Capture the cell that displays the provided text and extract its [x, y] central coordinate. 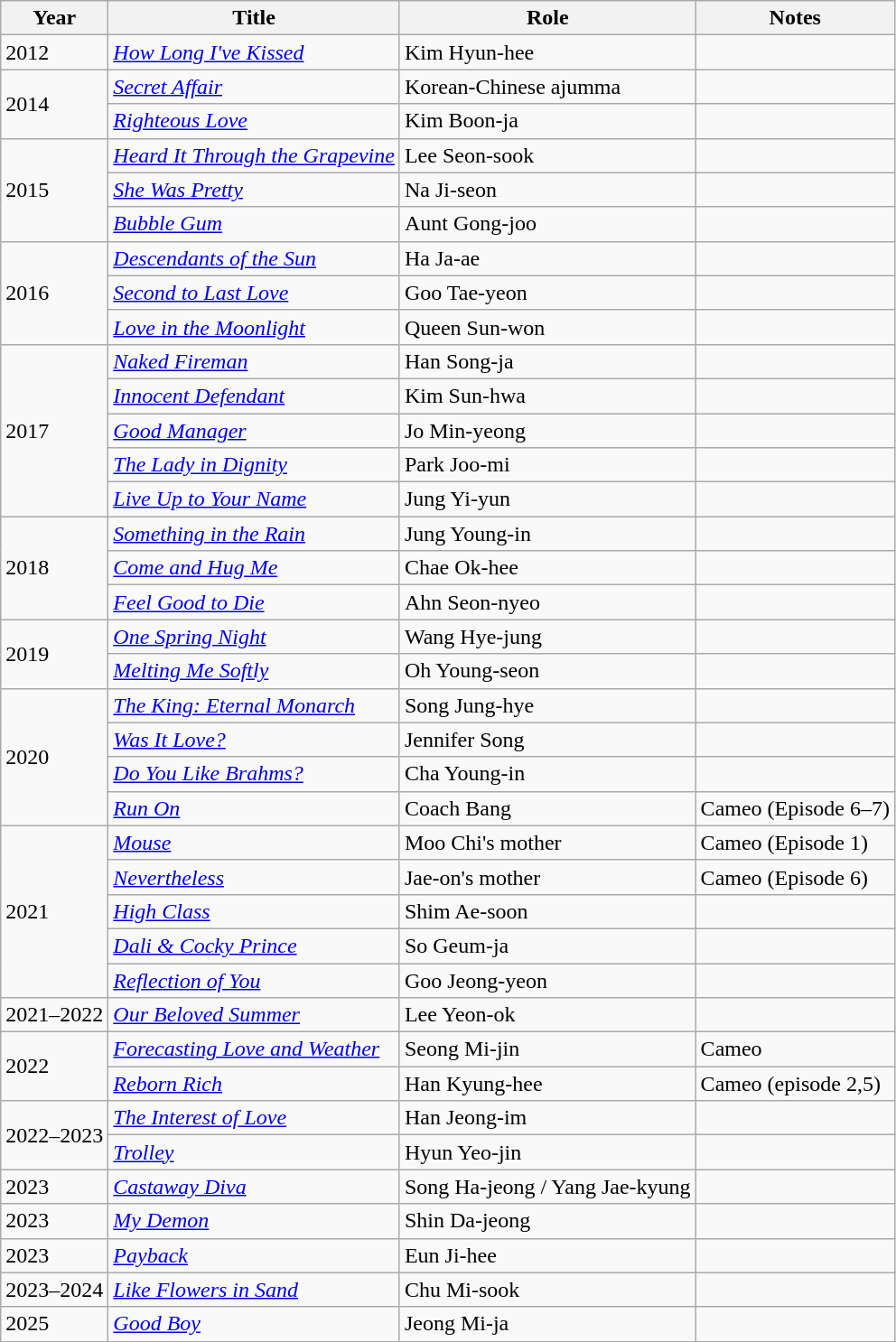
Cameo (episode 2,5) [795, 1084]
2018 [54, 568]
The Interest of Love [255, 1118]
Title [255, 18]
Wang Hye-jung [547, 637]
Cha Young-in [547, 774]
Like Flowers in Sand [255, 1290]
Han Song-ja [547, 361]
Payback [255, 1255]
Kim Sun-hwa [547, 396]
Second to Last Love [255, 293]
Cameo (Episode 6) [795, 877]
Ahn Seon-nyeo [547, 602]
Coach Bang [547, 808]
Kim Hyun-hee [547, 52]
Lee Yeon-ok [547, 1015]
Jennifer Song [547, 740]
Righteous Love [255, 121]
Han Kyung-hee [547, 1084]
Korean-Chinese ajumma [547, 87]
Cameo (Episode 6–7) [795, 808]
Song Ha-jeong / Yang Jae-kyung [547, 1187]
Year [54, 18]
2019 [54, 654]
Jo Min-yeong [547, 431]
2017 [54, 430]
2021–2022 [54, 1015]
Notes [795, 18]
Jung Young-in [547, 534]
Na Ji-seon [547, 190]
2021 [54, 911]
Jae-on's mother [547, 877]
Reflection of You [255, 980]
2015 [54, 190]
The Lady in Dignity [255, 465]
Descendants of the Sun [255, 258]
2025 [54, 1324]
Shin Da-jeong [547, 1221]
2016 [54, 293]
Lee Seon-sook [547, 155]
Feel Good to Die [255, 602]
Reborn Rich [255, 1084]
Han Jeong-im [547, 1118]
2014 [54, 104]
Moo Chi's mother [547, 843]
Cameo (Episode 1) [795, 843]
Seong Mi-jin [547, 1049]
Nevertheless [255, 877]
Come and Hug Me [255, 568]
Love in the Moonlight [255, 327]
So Geum-ja [547, 946]
Role [547, 18]
Oh Young-seon [547, 671]
Park Joo-mi [547, 465]
Innocent Defendant [255, 396]
Aunt Gong-joo [547, 224]
Hyun Yeo-jin [547, 1152]
Chae Ok-hee [547, 568]
Jeong Mi-ja [547, 1324]
Dali & Cocky Prince [255, 946]
2023–2024 [54, 1290]
Our Beloved Summer [255, 1015]
2022–2023 [54, 1135]
Bubble Gum [255, 224]
Do You Like Brahms? [255, 774]
Melting Me Softly [255, 671]
Song Jung-hye [547, 705]
Run On [255, 808]
The King: Eternal Monarch [255, 705]
Good Boy [255, 1324]
Kim Boon-ja [547, 121]
My Demon [255, 1221]
Goo Tae-yeon [547, 293]
Live Up to Your Name [255, 499]
Secret Affair [255, 87]
Good Manager [255, 431]
Jung Yi-yun [547, 499]
Ha Ja-ae [547, 258]
Forecasting Love and Weather [255, 1049]
2012 [54, 52]
She Was Pretty [255, 190]
Was It Love? [255, 740]
One Spring Night [255, 637]
Castaway Diva [255, 1187]
Eun Ji-hee [547, 1255]
Trolley [255, 1152]
Shim Ae-soon [547, 911]
Goo Jeong-yeon [547, 980]
Heard It Through the Grapevine [255, 155]
Something in the Rain [255, 534]
How Long I've Kissed [255, 52]
Queen Sun-won [547, 327]
2020 [54, 757]
2022 [54, 1067]
Chu Mi-sook [547, 1290]
Naked Fireman [255, 361]
High Class [255, 911]
Mouse [255, 843]
Cameo [795, 1049]
